Return the (x, y) coordinate for the center point of the cell that contains the specified text.  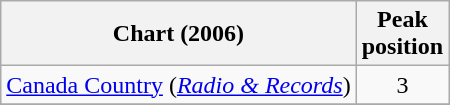
Peakposition (402, 34)
Chart (2006) (178, 34)
Canada Country (Radio & Records) (178, 85)
3 (402, 85)
